Detect which cell encompasses the target text, then output its (X, Y) center coordinate. 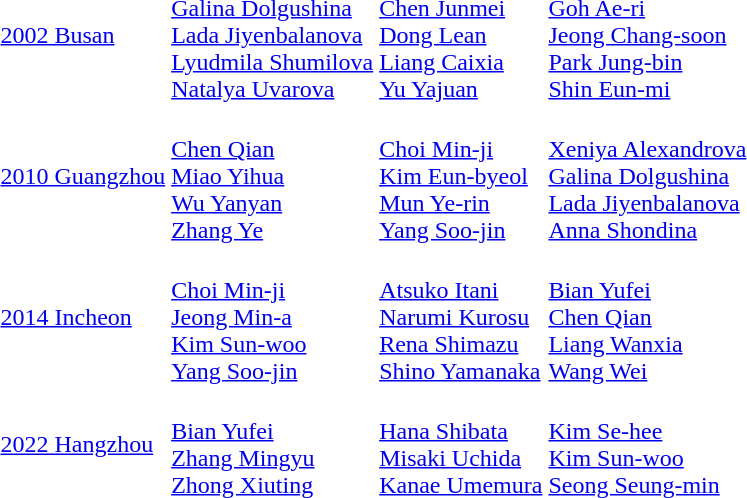
Choi Min-jiJeong Min-aKim Sun-wooYang Soo-jin (272, 317)
Chen QianMiao YihuaWu YanyanZhang Ye (272, 176)
Atsuko ItaniNarumi KurosuRena ShimazuShino Yamanaka (461, 317)
Choi Min-jiKim Eun-byeolMun Ye-rinYang Soo-jin (461, 176)
